Extract the (X, Y) coordinate from the center of the cell holding the provided text.  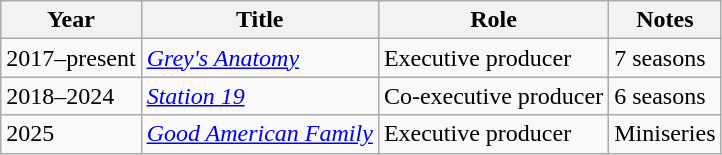
6 seasons (665, 96)
Co-executive producer (493, 96)
Station 19 (260, 96)
Grey's Anatomy (260, 58)
2025 (71, 134)
2018–2024 (71, 96)
Notes (665, 20)
Miniseries (665, 134)
Good American Family (260, 134)
2017–present (71, 58)
7 seasons (665, 58)
Role (493, 20)
Year (71, 20)
Title (260, 20)
